Identify which cell holds the provided text, then report its (X, Y) central coordinate. 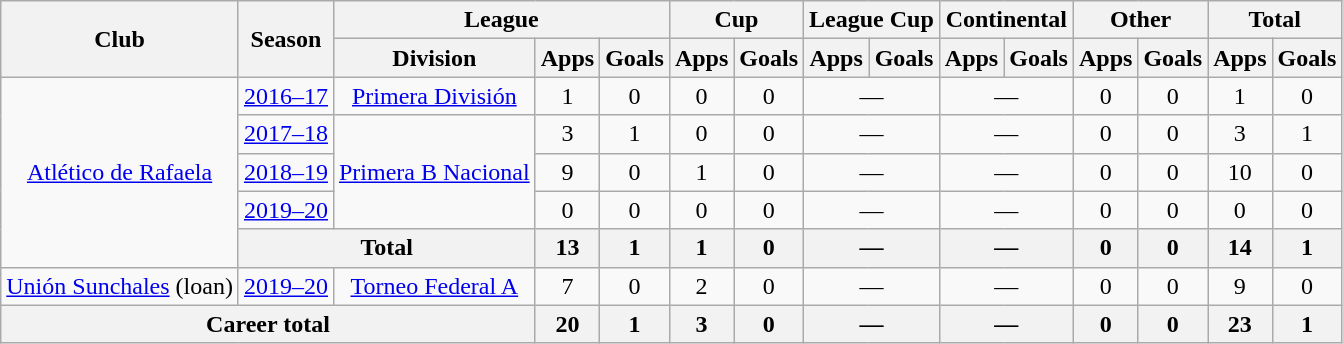
23 (1240, 324)
7 (567, 286)
Other (1140, 20)
League (501, 20)
2 (701, 286)
Atlético de Rafaela (120, 172)
Torneo Federal A (434, 286)
20 (567, 324)
2016–17 (286, 96)
2017–18 (286, 134)
Unión Sunchales (loan) (120, 286)
Division (434, 58)
Primera B Nacional (434, 172)
13 (567, 248)
Career total (268, 324)
Cup (736, 20)
Primera División (434, 96)
Club (120, 39)
League Cup (872, 20)
Season (286, 39)
Continental (1006, 20)
14 (1240, 248)
2018–19 (286, 172)
10 (1240, 172)
